Return (x, y) of the center of cell containing provided text 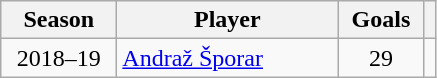
Player (228, 20)
29 (381, 58)
Andraž Šporar (228, 58)
Goals (381, 20)
Season (59, 20)
2018–19 (59, 58)
